Pinpoint the cell where the given text exists, returning its (X, Y) midpoint coordinate. 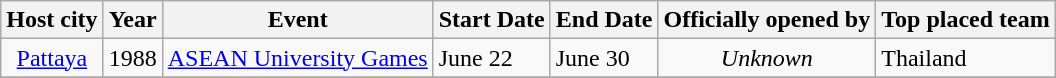
ASEAN University Games (298, 58)
June 30 (604, 58)
Year (132, 20)
Top placed team (966, 20)
1988 (132, 58)
Start Date (492, 20)
Event (298, 20)
Host city (52, 20)
Thailand (966, 58)
Pattaya (52, 58)
End Date (604, 20)
June 22 (492, 58)
Unknown (767, 58)
Officially opened by (767, 20)
